Return (X, Y) of the center of cell containing provided text 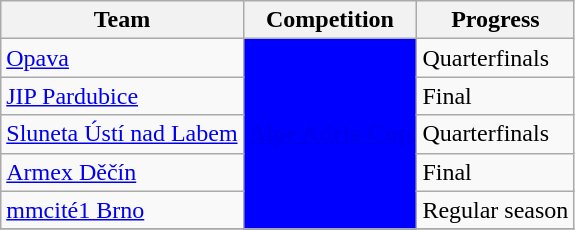
Team (122, 20)
Sluneta Ústí nad Labem (122, 134)
JIP Pardubice (122, 96)
Progress (496, 20)
Armex Děčín (122, 172)
Regular season (496, 210)
mmcité1 Brno (122, 210)
Alpe Adria Cup (330, 134)
Opava (122, 58)
Competition (330, 20)
